Search for the cell housing the specified text and yield its [x, y] center coordinate. 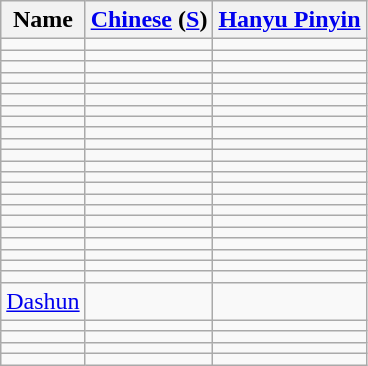
Dashun [43, 301]
Hanyu Pinyin [290, 20]
Chinese (S) [149, 20]
Name [43, 20]
